Determine the (x, y) coordinate at the center of the cell enclosing the given text.  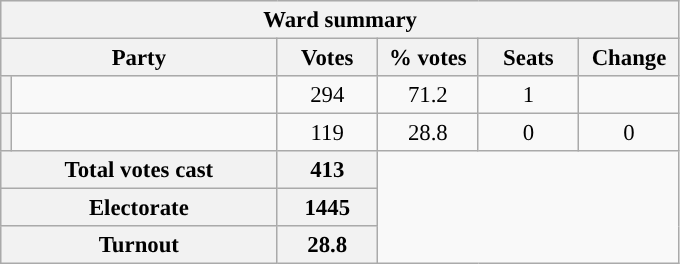
Party (139, 58)
294 (328, 95)
1445 (328, 208)
71.2 (428, 95)
Ward summary (340, 20)
Turnout (139, 245)
413 (328, 170)
% votes (428, 58)
1 (528, 95)
Votes (328, 58)
Change (630, 58)
Total votes cast (139, 170)
Seats (528, 58)
Electorate (139, 208)
119 (328, 133)
